Search for the cell housing the specified text and yield its [x, y] center coordinate. 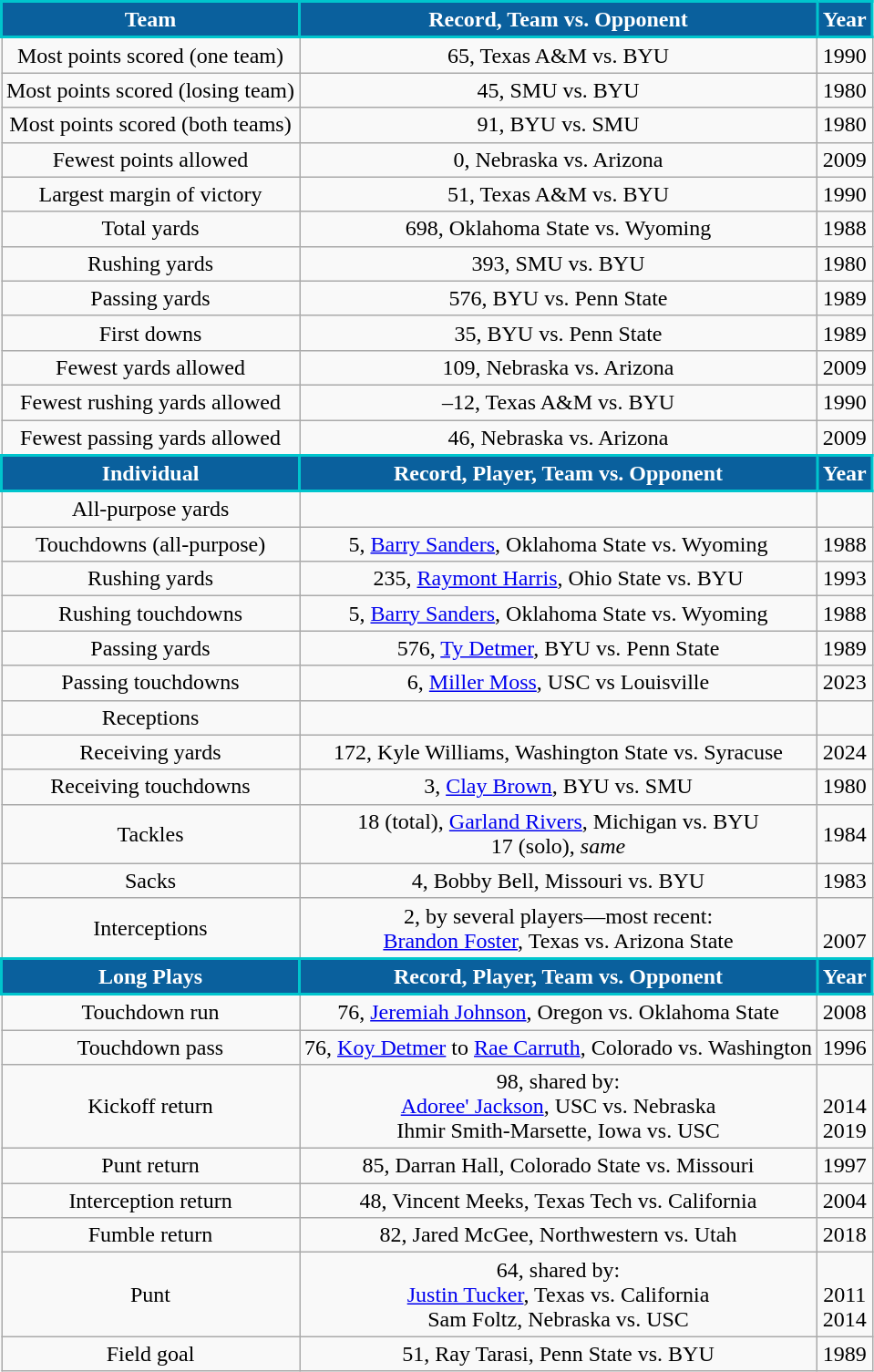
85, Darran Hall, Colorado State vs. Missouri [559, 1166]
2008 [844, 1012]
Receiving touchdowns [151, 787]
2024 [844, 752]
6, Miller Moss, USC vs Louisville [559, 683]
18 (total), Garland Rivers, Michigan vs. BYU17 (solo), same [559, 833]
91, BYU vs. SMU [559, 125]
Team [151, 20]
0, Nebraska vs. Arizona [559, 160]
Fewest points allowed [151, 160]
Punt [151, 1295]
2007 [844, 928]
Kickoff return [151, 1107]
All-purpose yards [151, 509]
Interception return [151, 1201]
1984 [844, 833]
2, by several players—most recent:Brandon Foster, Texas vs. Arizona State [559, 928]
76, Koy Detmer to Rae Carruth, Colorado vs. Washington [559, 1047]
Rushing touchdowns [151, 614]
Most points scored (one team) [151, 55]
576, BYU vs. Penn State [559, 298]
Punt return [151, 1166]
–12, Texas A&M vs. BYU [559, 402]
Touchdown pass [151, 1047]
Receiving yards [151, 752]
1997 [844, 1166]
576, Ty Detmer, BYU vs. Penn State [559, 648]
2004 [844, 1201]
1983 [844, 881]
20142019 [844, 1107]
Touchdowns (all-purpose) [151, 544]
698, Oklahoma State vs. Wyoming [559, 229]
35, BYU vs. Penn State [559, 333]
98, shared by:Adoree' Jackson, USC vs. NebraskaIhmir Smith-Marsette, Iowa vs. USC [559, 1107]
76, Jeremiah Johnson, Oregon vs. Oklahoma State [559, 1012]
Most points scored (both teams) [151, 125]
Most points scored (losing team) [151, 90]
Passing touchdowns [151, 683]
Largest margin of victory [151, 194]
2018 [844, 1235]
First downs [151, 333]
51, Ray Tarasi, Penn State vs. BYU [559, 1354]
Record, Team vs. Opponent [559, 20]
Interceptions [151, 928]
Long Plays [151, 976]
Fewest yards allowed [151, 367]
Touchdown run [151, 1012]
393, SMU vs. BYU [559, 263]
109, Nebraska vs. Arizona [559, 367]
Tackles [151, 833]
4, Bobby Bell, Missouri vs. BYU [559, 881]
172, Kyle Williams, Washington State vs. Syracuse [559, 752]
Sacks [151, 881]
Receptions [151, 717]
235, Raymont Harris, Ohio State vs. BYU [559, 579]
48, Vincent Meeks, Texas Tech vs. California [559, 1201]
Fewest rushing yards allowed [151, 402]
45, SMU vs. BYU [559, 90]
2023 [844, 683]
Field goal [151, 1354]
65, Texas A&M vs. BYU [559, 55]
1993 [844, 579]
1996 [844, 1047]
Individual [151, 473]
82, Jared McGee, Northwestern vs. Utah [559, 1235]
20112014 [844, 1295]
46, Nebraska vs. Arizona [559, 438]
3, Clay Brown, BYU vs. SMU [559, 787]
Total yards [151, 229]
64, shared by:Justin Tucker, Texas vs. CaliforniaSam Foltz, Nebraska vs. USC [559, 1295]
51, Texas A&M vs. BYU [559, 194]
Fumble return [151, 1235]
Fewest passing yards allowed [151, 438]
